Find where the given text appears and provide that cell's center as [X, Y] coordinate. 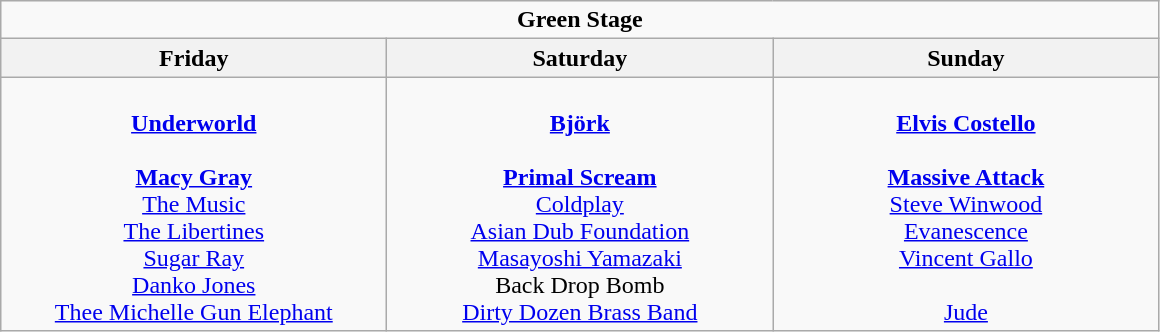
Björk Primal Scream Coldplay Asian Dub Foundation Masayoshi Yamazaki Back Drop Bomb Dirty Dozen Brass Band [580, 204]
Elvis Costello Massive Attack Steve Winwood Evanescence Vincent Gallo Jude [966, 204]
Green Stage [580, 20]
Saturday [580, 58]
Sunday [966, 58]
Underworld Macy Gray The Music The Libertines Sugar Ray Danko Jones Thee Michelle Gun Elephant [194, 204]
Friday [194, 58]
